Detect which cell encompasses the target text, then output its (x, y) center coordinate. 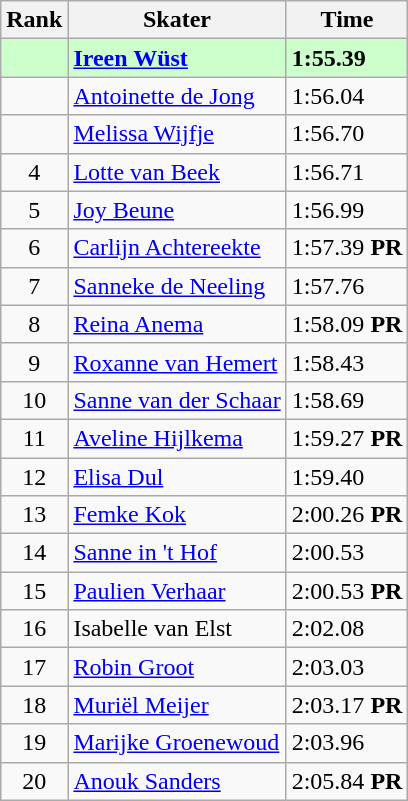
5 (34, 210)
Robin Groot (177, 667)
1:55.39 (347, 58)
13 (34, 515)
Marijke Groenewoud (177, 743)
1:56.04 (347, 96)
Skater (177, 20)
6 (34, 248)
Elisa Dul (177, 477)
1:59.40 (347, 477)
20 (34, 781)
1:58.43 (347, 362)
2:00.26 PR (347, 515)
Joy Beune (177, 210)
Sanne van der Schaar (177, 400)
10 (34, 400)
1:56.99 (347, 210)
Muriël Meijer (177, 705)
Femke Kok (177, 515)
11 (34, 438)
16 (34, 629)
1:58.09 PR (347, 324)
Lotte van Beek (177, 172)
1:57.39 PR (347, 248)
2:00.53 (347, 553)
Paulien Verhaar (177, 591)
2:02.08 (347, 629)
19 (34, 743)
Ireen Wüst (177, 58)
Sanne in 't Hof (177, 553)
Anouk Sanders (177, 781)
Aveline Hijlkema (177, 438)
17 (34, 667)
Time (347, 20)
2:03.96 (347, 743)
1:57.76 (347, 286)
Antoinette de Jong (177, 96)
2:03.03 (347, 667)
1:56.70 (347, 134)
2:03.17 PR (347, 705)
Carlijn Achtereekte (177, 248)
Isabelle van Elst (177, 629)
Rank (34, 20)
Melissa Wijfje (177, 134)
14 (34, 553)
Reina Anema (177, 324)
1:58.69 (347, 400)
7 (34, 286)
12 (34, 477)
1:56.71 (347, 172)
9 (34, 362)
15 (34, 591)
2:00.53 PR (347, 591)
18 (34, 705)
Roxanne van Hemert (177, 362)
Sanneke de Neeling (177, 286)
4 (34, 172)
8 (34, 324)
1:59.27 PR (347, 438)
2:05.84 PR (347, 781)
